Locate the cell with the specified text and output its (X, Y) center coordinate. 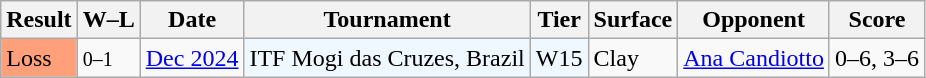
Opponent (754, 20)
Surface (633, 20)
Date (192, 20)
W–L (108, 20)
Clay (633, 58)
0–6, 3–6 (876, 58)
0–1 (108, 58)
Score (876, 20)
W15 (559, 58)
Ana Candiotto (754, 58)
Result (39, 20)
Loss (39, 58)
ITF Mogi das Cruzes, Brazil (387, 58)
Dec 2024 (192, 58)
Tier (559, 20)
Tournament (387, 20)
